Pinpoint the cell where the given text exists, returning its (x, y) midpoint coordinate. 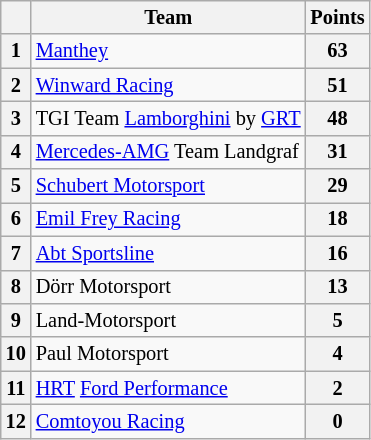
13 (338, 287)
51 (338, 85)
Land-Motorsport (168, 320)
10 (16, 354)
Paul Motorsport (168, 354)
HRT Ford Performance (168, 388)
16 (338, 253)
29 (338, 186)
Manthey (168, 51)
31 (338, 152)
3 (16, 118)
11 (16, 388)
Winward Racing (168, 85)
48 (338, 118)
Points (338, 17)
Emil Frey Racing (168, 219)
7 (16, 253)
8 (16, 287)
Mercedes-AMG Team Landgraf (168, 152)
Team (168, 17)
63 (338, 51)
Schubert Motorsport (168, 186)
Comtoyou Racing (168, 421)
9 (16, 320)
0 (338, 421)
Dörr Motorsport (168, 287)
12 (16, 421)
6 (16, 219)
Abt Sportsline (168, 253)
1 (16, 51)
18 (338, 219)
TGI Team Lamborghini by GRT (168, 118)
